Find where the given text appears and provide that cell's center as [x, y] coordinate. 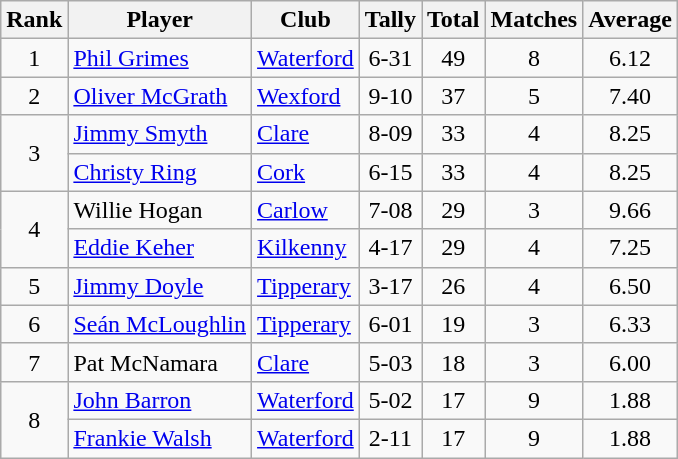
Rank [34, 20]
6.12 [630, 58]
49 [454, 58]
6.00 [630, 362]
Player [160, 20]
4-17 [390, 248]
8-09 [390, 134]
Oliver McGrath [160, 96]
2 [34, 96]
Pat McNamara [160, 362]
6.33 [630, 324]
5-02 [390, 400]
5-03 [390, 362]
7 [34, 362]
6 [34, 324]
1 [34, 58]
37 [454, 96]
19 [454, 324]
Eddie Keher [160, 248]
Frankie Walsh [160, 438]
Cork [306, 172]
Total [454, 20]
6.50 [630, 286]
3-17 [390, 286]
2-11 [390, 438]
Christy Ring [160, 172]
Club [306, 20]
9-10 [390, 96]
7.40 [630, 96]
Matches [534, 20]
26 [454, 286]
Phil Grimes [160, 58]
6-15 [390, 172]
Jimmy Smyth [160, 134]
Willie Hogan [160, 210]
Tally [390, 20]
18 [454, 362]
John Barron [160, 400]
Kilkenny [306, 248]
Jimmy Doyle [160, 286]
Wexford [306, 96]
7-08 [390, 210]
Seán McLoughlin [160, 324]
7.25 [630, 248]
Carlow [306, 210]
9.66 [630, 210]
6-01 [390, 324]
6-31 [390, 58]
Average [630, 20]
